Detect which cell encompasses the target text, then output its (X, Y) center coordinate. 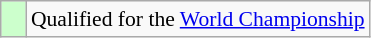
Qualified for the World Championship (198, 19)
